Return the [X, Y] coordinate for the center point of the cell that contains the specified text.  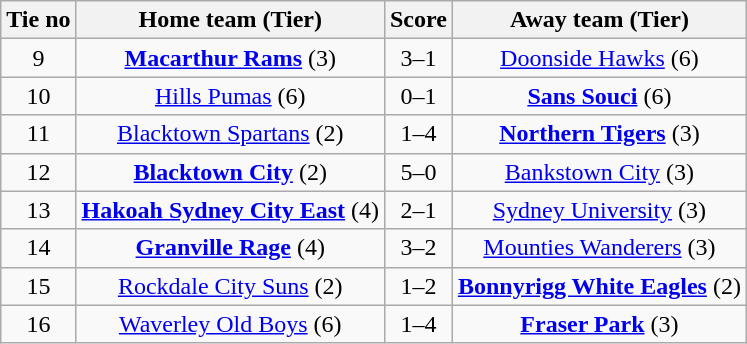
Hills Pumas (6) [230, 96]
Mounties Wanderers (3) [599, 248]
Tie no [38, 20]
Rockdale City Suns (2) [230, 286]
Fraser Park (3) [599, 324]
Waverley Old Boys (6) [230, 324]
Macarthur Rams (3) [230, 58]
11 [38, 134]
14 [38, 248]
1–2 [418, 286]
Blacktown Spartans (2) [230, 134]
3–2 [418, 248]
0–1 [418, 96]
Blacktown City (2) [230, 172]
Granville Rage (4) [230, 248]
Doonside Hawks (6) [599, 58]
10 [38, 96]
Away team (Tier) [599, 20]
Score [418, 20]
Sans Souci (6) [599, 96]
13 [38, 210]
Northern Tigers (3) [599, 134]
Hakoah Sydney City East (4) [230, 210]
3–1 [418, 58]
12 [38, 172]
16 [38, 324]
Bankstown City (3) [599, 172]
Home team (Tier) [230, 20]
Sydney University (3) [599, 210]
2–1 [418, 210]
9 [38, 58]
15 [38, 286]
5–0 [418, 172]
Bonnyrigg White Eagles (2) [599, 286]
